Identify which cell holds the provided text, then report its [x, y] central coordinate. 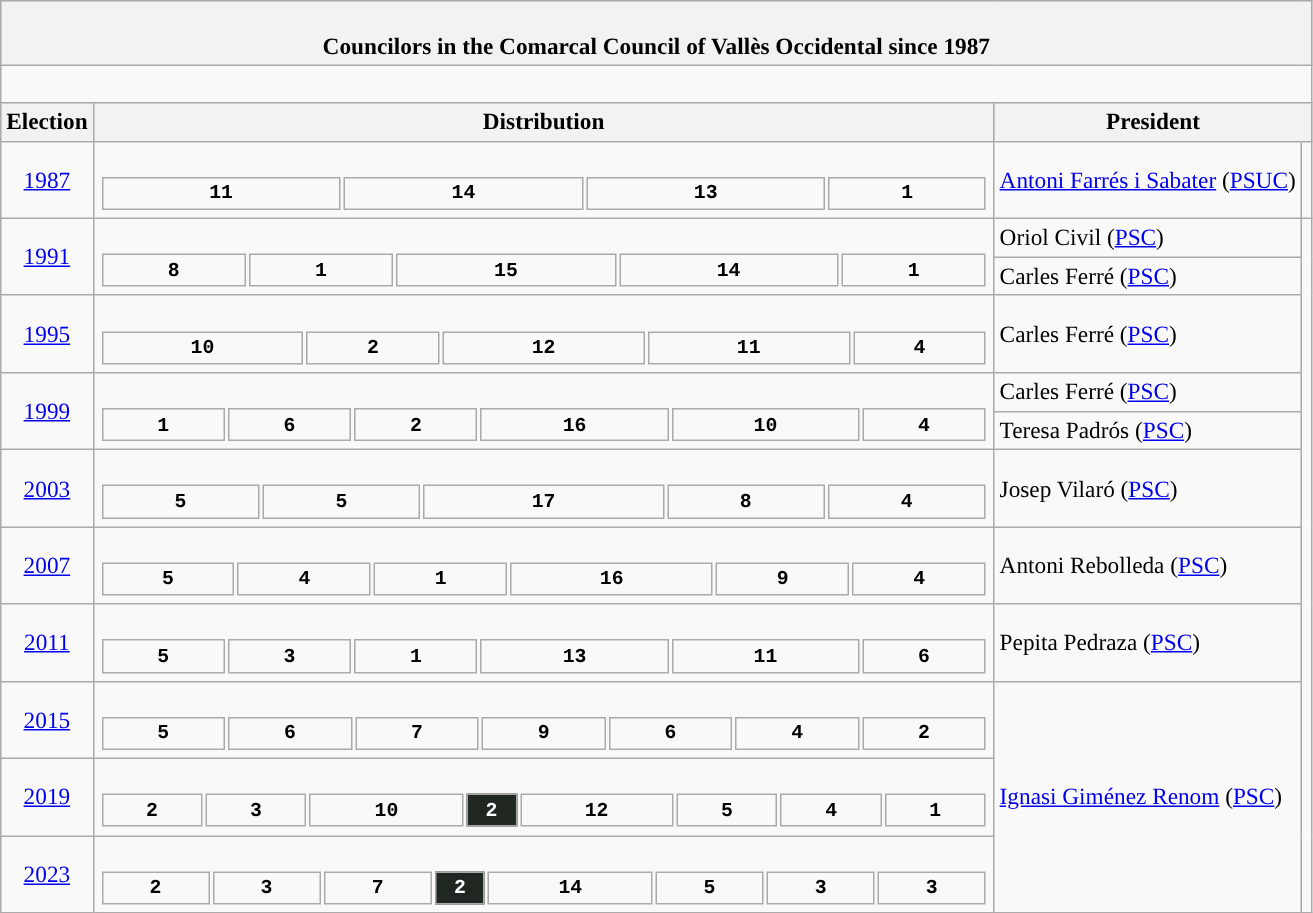
2003 [47, 488]
8 1 15 14 1 [544, 256]
2015 [47, 720]
Election [47, 122]
2011 [47, 642]
Oriol Civil (PSC) [1148, 238]
Councilors in the Comarcal Council of Vallès Occidental since 1987 [656, 32]
Distribution [544, 122]
President [1153, 122]
Antoni Rebolleda (PSC) [1148, 564]
1 6 2 16 10 4 [544, 410]
1991 [47, 256]
1995 [47, 334]
10 2 12 11 4 [544, 334]
5 6 7 9 6 4 2 [544, 720]
5 4 1 16 9 4 [544, 564]
2 3 10 2 12 5 4 1 [544, 796]
Antoni Farrés i Sabater (PSUC) [1148, 180]
2023 [47, 874]
Josep Vilaró (PSC) [1148, 488]
2007 [47, 564]
5 5 17 8 4 [544, 488]
Teresa Padrós (PSC) [1148, 430]
Pepita Pedraza (PSC) [1148, 642]
11 14 13 1 [544, 180]
2019 [47, 796]
5 3 1 13 11 6 [544, 642]
2 3 7 2 14 5 3 3 [544, 874]
Ignasi Giménez Renom (PSC) [1148, 796]
1999 [47, 410]
17 [543, 502]
15 [506, 270]
1987 [47, 180]
